Locate the cell with the specified text and output its (X, Y) center coordinate. 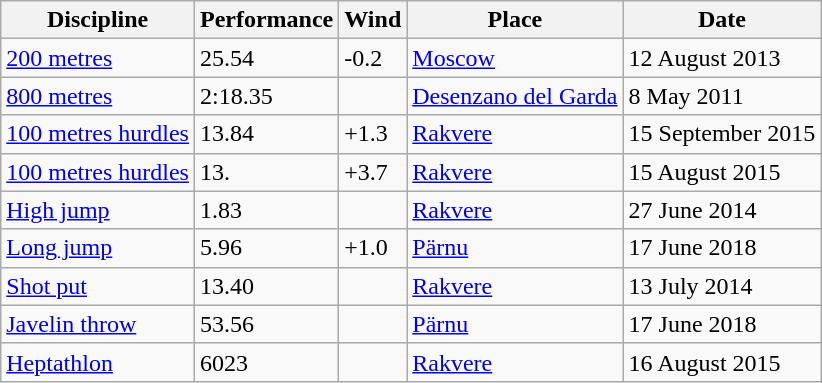
15 August 2015 (722, 172)
Moscow (515, 58)
Heptathlon (98, 362)
Shot put (98, 286)
13. (266, 172)
800 metres (98, 96)
15 September 2015 (722, 134)
Date (722, 20)
Place (515, 20)
Discipline (98, 20)
+1.0 (373, 248)
+1.3 (373, 134)
-0.2 (373, 58)
1.83 (266, 210)
+3.7 (373, 172)
Performance (266, 20)
High jump (98, 210)
Long jump (98, 248)
53.56 (266, 324)
Javelin throw (98, 324)
5.96 (266, 248)
8 May 2011 (722, 96)
13.40 (266, 286)
25.54 (266, 58)
13.84 (266, 134)
27 June 2014 (722, 210)
200 metres (98, 58)
2:18.35 (266, 96)
12 August 2013 (722, 58)
13 July 2014 (722, 286)
Wind (373, 20)
Desenzano del Garda (515, 96)
6023 (266, 362)
16 August 2015 (722, 362)
